From the cell containing the given text, extract its center point as (x, y) coordinate. 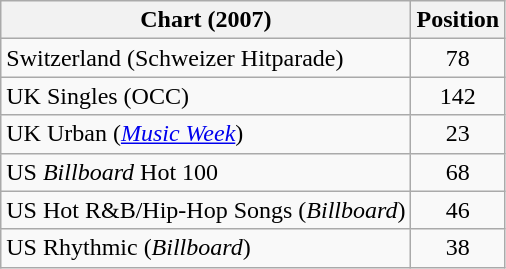
Position (458, 20)
UK Singles (OCC) (206, 96)
US Billboard Hot 100 (206, 172)
UK Urban (Music Week) (206, 134)
38 (458, 248)
Switzerland (Schweizer Hitparade) (206, 58)
23 (458, 134)
46 (458, 210)
Chart (2007) (206, 20)
68 (458, 172)
78 (458, 58)
142 (458, 96)
US Rhythmic (Billboard) (206, 248)
US Hot R&B/Hip-Hop Songs (Billboard) (206, 210)
